Find where the given text appears and provide that cell's center as [X, Y] coordinate. 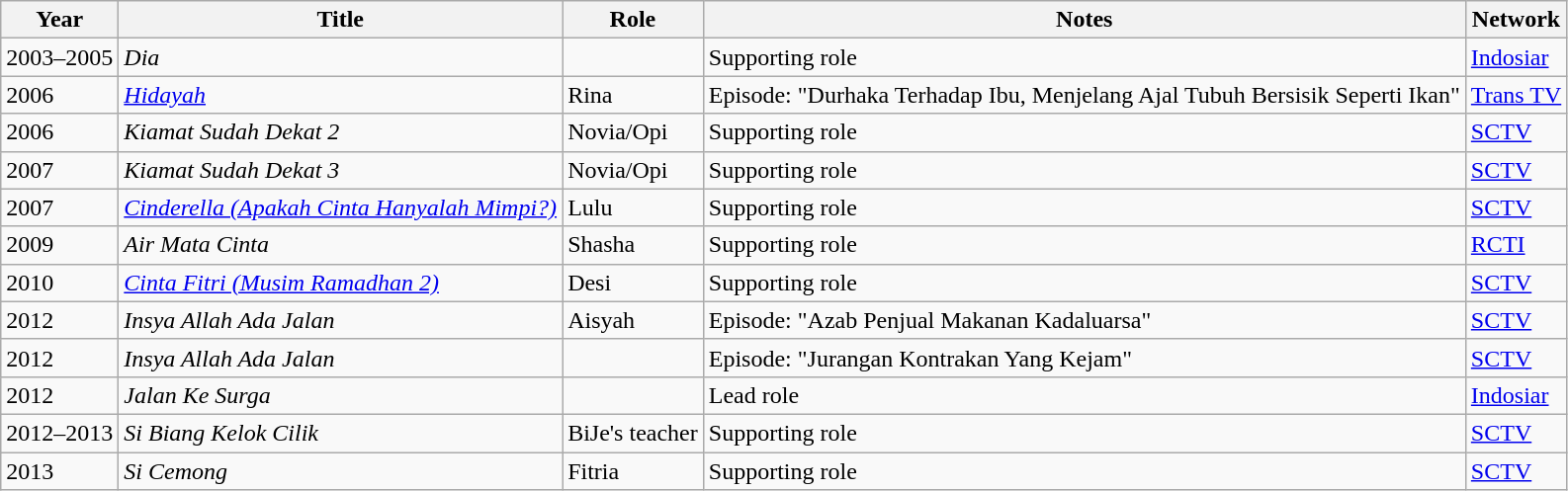
Desi [633, 283]
2009 [59, 245]
Cinderella (Apakah Cinta Hanyalah Mimpi?) [340, 207]
Jalan Ke Surga [340, 395]
Episode: "Azab Penjual Makanan Kadaluarsa" [1084, 320]
Kiamat Sudah Dekat 3 [340, 170]
Dia [340, 57]
Cinta Fitri (Musim Ramadhan 2) [340, 283]
Episode: "Durhaka Terhadap Ibu, Menjelang Ajal Tubuh Bersisik Seperti Ikan" [1084, 95]
RCTI [1516, 245]
Network [1516, 20]
2012–2013 [59, 433]
Kiamat Sudah Dekat 2 [340, 132]
Aisyah [633, 320]
2003–2005 [59, 57]
Title [340, 20]
Shasha [633, 245]
Hidayah [340, 95]
Si Biang Kelok Cilik [340, 433]
Notes [1084, 20]
Lead role [1084, 395]
Lulu [633, 207]
Role [633, 20]
Fitria [633, 471]
Si Cemong [340, 471]
2010 [59, 283]
BiJe's teacher [633, 433]
2013 [59, 471]
Trans TV [1516, 95]
Episode: "Jurangan Kontrakan Yang Kejam" [1084, 358]
Rina [633, 95]
Air Mata Cinta [340, 245]
Year [59, 20]
